Output the (x, y) coordinate of the center of the cell containing the given text.  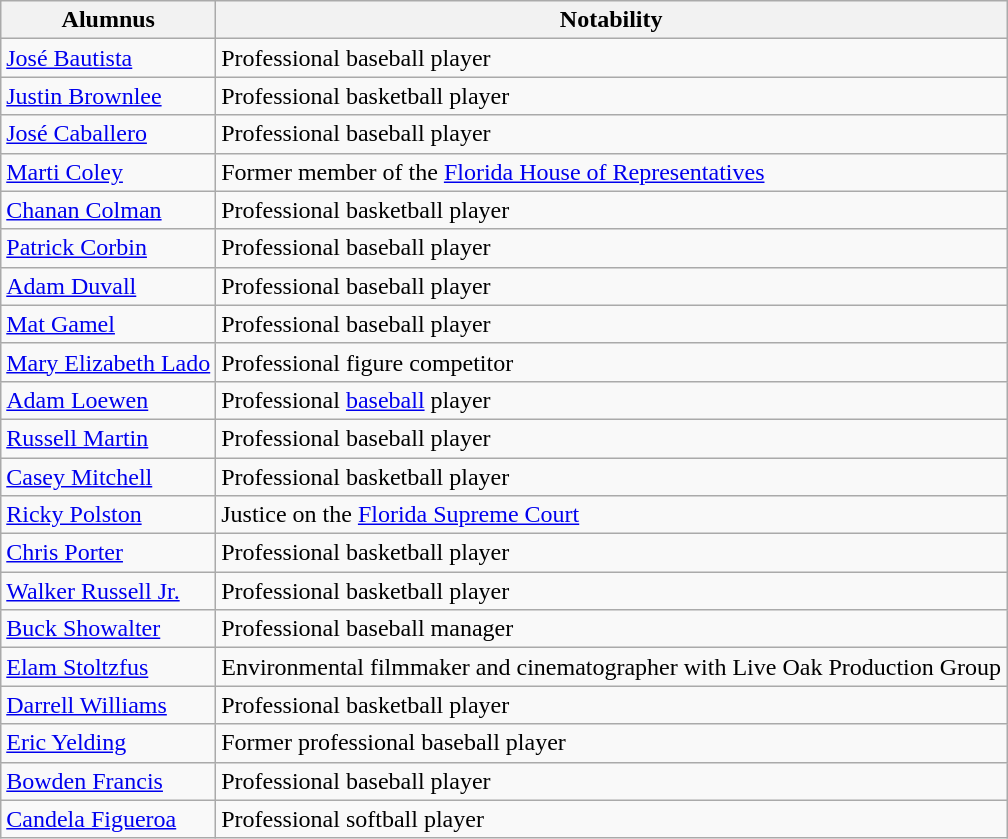
Chanan Colman (108, 210)
Mary Elizabeth Lado (108, 362)
José Caballero (108, 134)
Eric Yelding (108, 743)
Justice on the Florida Supreme Court (612, 515)
Notability (612, 20)
Professional softball player (612, 819)
Professional figure competitor (612, 362)
Former member of the Florida House of Representatives (612, 172)
Adam Duvall (108, 286)
Bowden Francis (108, 781)
Candela Figueroa (108, 819)
Casey Mitchell (108, 477)
Justin Brownlee (108, 96)
Ricky Polston (108, 515)
Walker Russell Jr. (108, 591)
Marti Coley (108, 172)
Patrick Corbin (108, 248)
Darrell Williams (108, 705)
Russell Martin (108, 438)
Adam Loewen (108, 400)
Mat Gamel (108, 324)
Elam Stoltzfus (108, 667)
Former professional baseball player (612, 743)
Chris Porter (108, 553)
Alumnus (108, 20)
José Bautista (108, 58)
Professional baseball manager (612, 629)
Environmental filmmaker and cinematographer with Live Oak Production Group (612, 667)
Buck Showalter (108, 629)
